Scan for the cell matching the given text and deliver its [X, Y] coordinate at center. 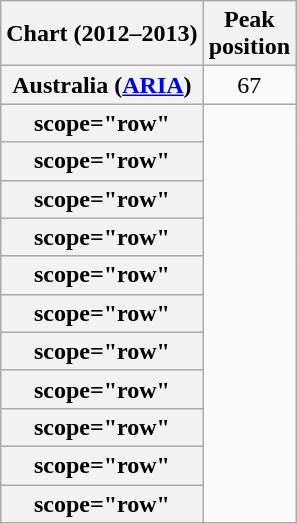
Peakposition [249, 34]
67 [249, 85]
Chart (2012–2013) [102, 34]
Australia (ARIA) [102, 85]
